Extract the (X, Y) coordinate from the center of the cell holding the provided text.  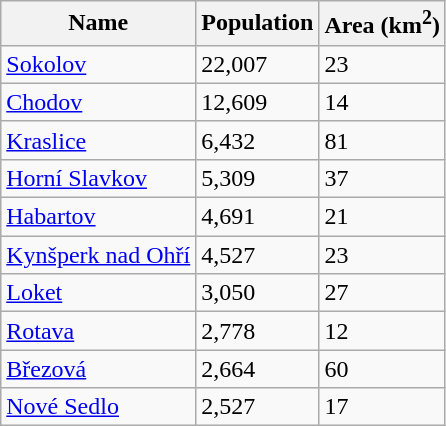
22,007 (258, 64)
2,664 (258, 369)
Kynšperk nad Ohří (98, 255)
2,778 (258, 331)
17 (382, 407)
21 (382, 217)
14 (382, 102)
Habartov (98, 217)
81 (382, 140)
12,609 (258, 102)
37 (382, 178)
Name (98, 24)
Loket (98, 293)
60 (382, 369)
5,309 (258, 178)
Population (258, 24)
12 (382, 331)
Area (km2) (382, 24)
Březová (98, 369)
4,527 (258, 255)
6,432 (258, 140)
4,691 (258, 217)
Horní Slavkov (98, 178)
27 (382, 293)
Chodov (98, 102)
Nové Sedlo (98, 407)
3,050 (258, 293)
Rotava (98, 331)
2,527 (258, 407)
Kraslice (98, 140)
Sokolov (98, 64)
